Output the [X, Y] coordinate of the center of the cell containing the given text.  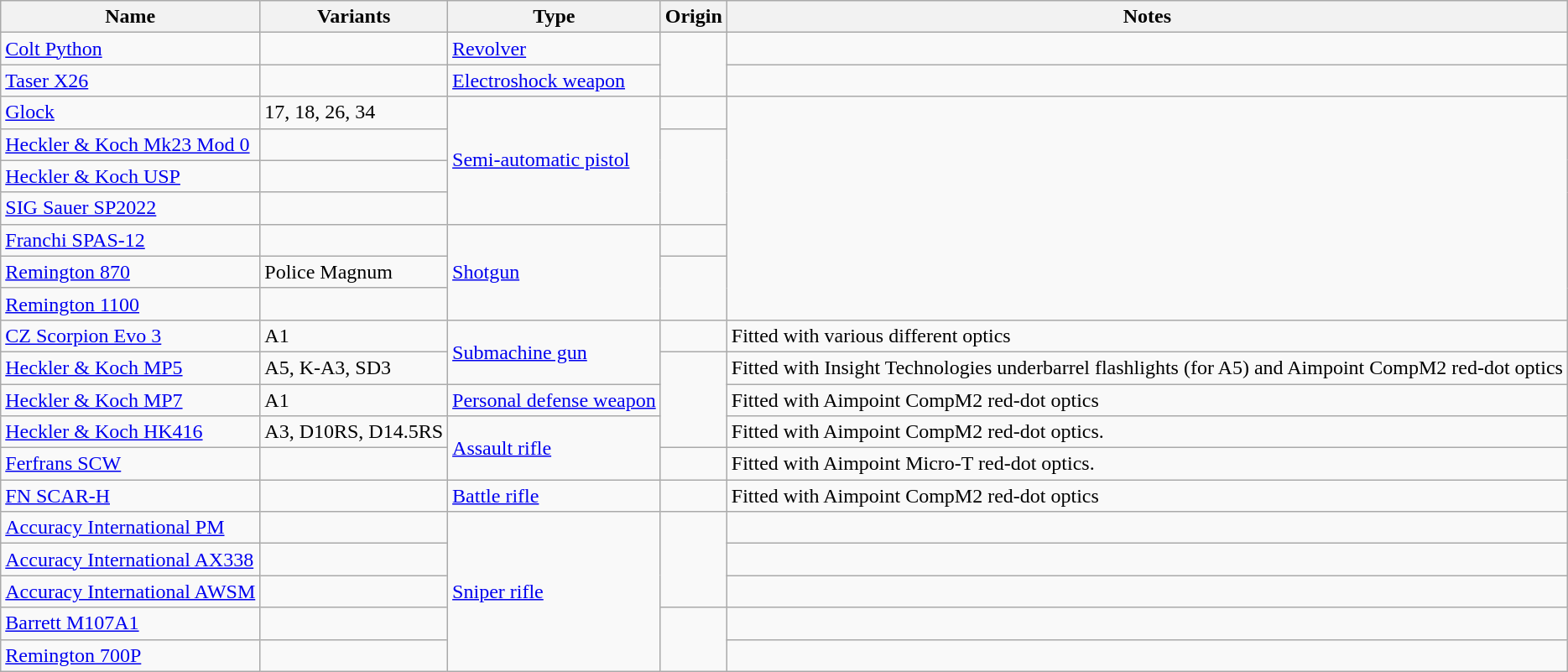
Electroshock weapon [555, 81]
Heckler & Koch MP7 [131, 400]
Sniper rifle [555, 591]
Accuracy International AX338 [131, 560]
Revolver [555, 49]
Franchi SPAS-12 [131, 240]
Assault rifle [555, 448]
Name [131, 17]
A3, D10RS, D14.5RS [354, 432]
Fitted with Insight Technologies underbarrel flashlights (for A5) and Aimpoint CompM2 red-dot optics [1147, 367]
Remington 700P [131, 655]
Type [555, 17]
Submachine gun [555, 352]
FN SCAR-H [131, 496]
Barrett M107A1 [131, 623]
Heckler & Koch HK416 [131, 432]
Variants [354, 17]
Ferfrans SCW [131, 464]
CZ Scorpion Evo 3 [131, 336]
Fitted with various different optics [1147, 336]
Fitted with Aimpoint CompM2 red-dot optics. [1147, 432]
Heckler & Koch MP5 [131, 367]
Notes [1147, 17]
Origin [693, 17]
Taser X26 [131, 81]
Semi-automatic pistol [555, 160]
17, 18, 26, 34 [354, 112]
Accuracy International PM [131, 528]
A5, K-A3, SD3 [354, 367]
Colt Python [131, 49]
Heckler & Koch USP [131, 176]
Remington 870 [131, 272]
Glock [131, 112]
Heckler & Koch Mk23 Mod 0 [131, 144]
Personal defense weapon [555, 400]
Battle rifle [555, 496]
Police Magnum [354, 272]
Accuracy International AWSM [131, 591]
Shotgun [555, 272]
Fitted with Aimpoint Micro-T red-dot optics. [1147, 464]
SIG Sauer SP2022 [131, 208]
Remington 1100 [131, 304]
